Extract the [X, Y] coordinate from the center of the cell holding the provided text.  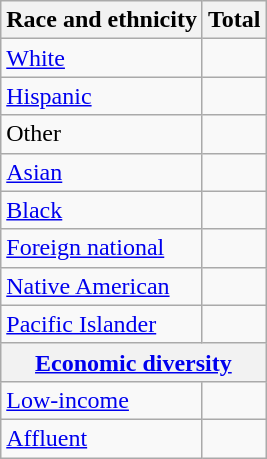
Hispanic [102, 96]
Low-income [102, 400]
Pacific Islander [102, 324]
Asian [102, 172]
Black [102, 210]
White [102, 58]
Race and ethnicity [102, 20]
Total [234, 20]
Affluent [102, 438]
Economic diversity [134, 362]
Other [102, 134]
Foreign national [102, 248]
Native American [102, 286]
